Provide the [x, y] coordinate of the cell's center where the given text is located.  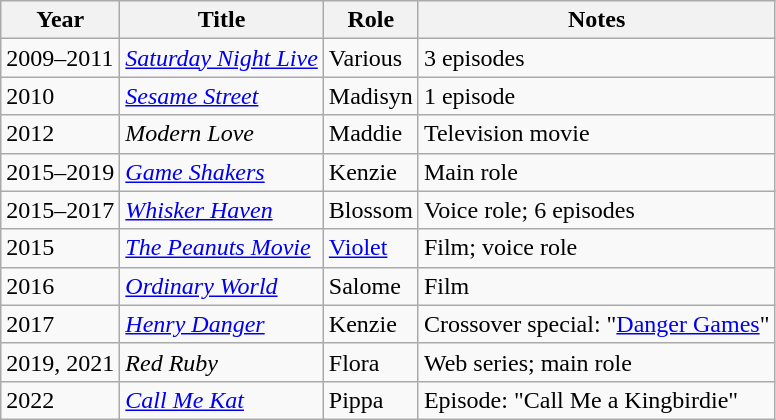
Web series; main role [596, 362]
Film; voice role [596, 248]
Madisyn [370, 96]
Notes [596, 20]
Violet [370, 248]
The Peanuts Movie [222, 248]
Year [60, 20]
2010 [60, 96]
Salome [370, 286]
Henry Danger [222, 324]
Flora [370, 362]
Saturday Night Live [222, 58]
Maddie [370, 134]
2015–2017 [60, 210]
Role [370, 20]
Film [596, 286]
Red Ruby [222, 362]
2016 [60, 286]
2009–2011 [60, 58]
2015–2019 [60, 172]
1 episode [596, 96]
Title [222, 20]
Main role [596, 172]
Various [370, 58]
2019, 2021 [60, 362]
Voice role; 6 episodes [596, 210]
Sesame Street [222, 96]
Whisker Haven [222, 210]
Modern Love [222, 134]
Pippa [370, 400]
Call Me Kat [222, 400]
Game Shakers [222, 172]
3 episodes [596, 58]
Ordinary World [222, 286]
2017 [60, 324]
2012 [60, 134]
Crossover special: "Danger Games" [596, 324]
2015 [60, 248]
Blossom [370, 210]
Television movie [596, 134]
Episode: "Call Me a Kingbirdie" [596, 400]
2022 [60, 400]
